From the cell containing the given text, extract its center point as (x, y) coordinate. 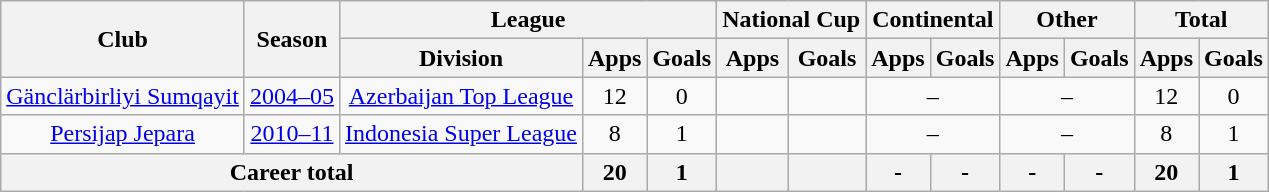
Season (292, 39)
Persijap Jepara (123, 134)
Azerbaijan Top League (460, 96)
League (528, 20)
Other (1067, 20)
2004–05 (292, 96)
Club (123, 39)
2010–11 (292, 134)
Career total (292, 172)
Total (1201, 20)
Gänclärbirliyi Sumqayit (123, 96)
Division (460, 58)
National Cup (792, 20)
Continental (933, 20)
Indonesia Super League (460, 134)
